Provide the (X, Y) coordinate of the cell's center where the given text is located.  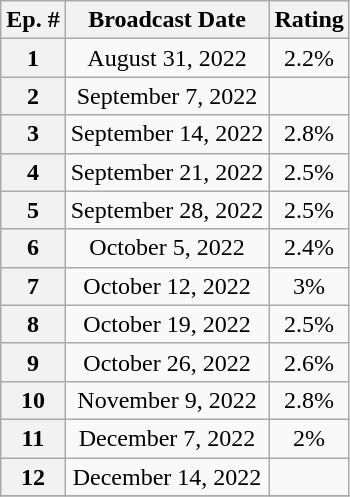
11 (33, 438)
September 14, 2022 (167, 134)
2% (309, 438)
2.6% (309, 362)
Rating (309, 20)
5 (33, 210)
October 12, 2022 (167, 286)
October 5, 2022 (167, 248)
3% (309, 286)
2.2% (309, 58)
August 31, 2022 (167, 58)
1 (33, 58)
October 19, 2022 (167, 324)
4 (33, 172)
2 (33, 96)
6 (33, 248)
September 7, 2022 (167, 96)
12 (33, 477)
October 26, 2022 (167, 362)
10 (33, 400)
8 (33, 324)
Broadcast Date (167, 20)
September 28, 2022 (167, 210)
December 14, 2022 (167, 477)
December 7, 2022 (167, 438)
2.4% (309, 248)
November 9, 2022 (167, 400)
9 (33, 362)
September 21, 2022 (167, 172)
3 (33, 134)
7 (33, 286)
Ep. # (33, 20)
